Locate the cell with the specified text and output its [X, Y] center coordinate. 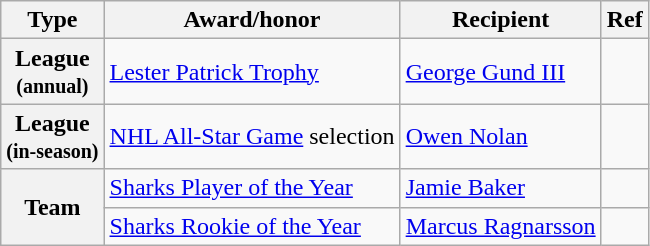
Jamie Baker [500, 188]
Team [52, 207]
NHL All-Star Game selection [252, 136]
George Gund III [500, 72]
Type [52, 20]
Owen Nolan [500, 136]
Lester Patrick Trophy [252, 72]
Ref [624, 20]
Sharks Player of the Year [252, 188]
League(annual) [52, 72]
Award/honor [252, 20]
League(in-season) [52, 136]
Marcus Ragnarsson [500, 226]
Sharks Rookie of the Year [252, 226]
Recipient [500, 20]
